Determine the (X, Y) coordinate at the center of the cell enclosing the given text.  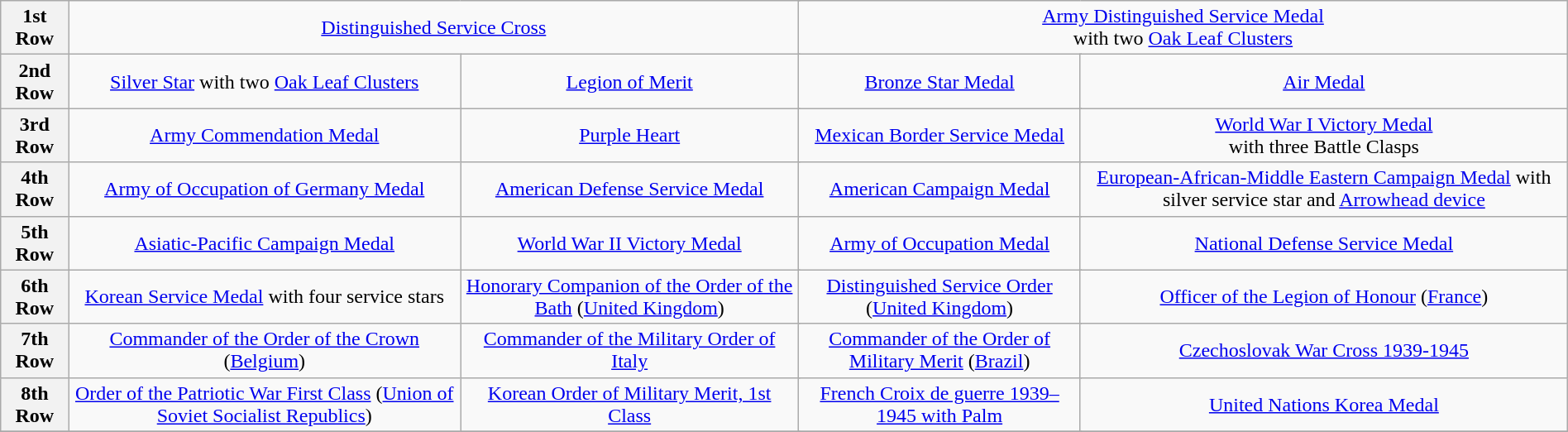
French Croix de guerre 1939–1945 with Palm (939, 404)
Honorary Companion of the Order of the Bath (United Kingdom) (630, 296)
Commander of the Order of Military Merit (Brazil) (939, 351)
World War II Victory Medal (630, 243)
Korean Order of Military Merit, 1st Class (630, 404)
Czechoslovak War Cross 1939-1945 (1323, 351)
American Defense Service Medal (630, 189)
7th Row (35, 351)
Korean Service Medal with four service stars (265, 296)
Army of Occupation of Germany Medal (265, 189)
Mexican Border Service Medal (939, 136)
Silver Star with two Oak Leaf Clusters (265, 81)
Officer of the Legion of Honour (France) (1323, 296)
Commander of the Order of the Crown (Belgium) (265, 351)
Legion of Merit (630, 81)
Army Distinguished Service Medal with two Oak Leaf Clusters (1183, 28)
World War I Victory Medal with three Battle Clasps (1323, 136)
3rd Row (35, 136)
Army of Occupation Medal (939, 243)
Bronze Star Medal (939, 81)
4th Row (35, 189)
Distinguished Service Cross (433, 28)
1st Row (35, 28)
National Defense Service Medal (1323, 243)
6th Row (35, 296)
Commander of the Military Order of Italy (630, 351)
United Nations Korea Medal (1323, 404)
American Campaign Medal (939, 189)
European-African-Middle Eastern Campaign Medal with silver service star and Arrowhead device (1323, 189)
Asiatic-Pacific Campaign Medal (265, 243)
Distinguished Service Order (United Kingdom) (939, 296)
8th Row (35, 404)
Order of the Patriotic War First Class (Union of Soviet Socialist Republics) (265, 404)
5th Row (35, 243)
Army Commendation Medal (265, 136)
Air Medal (1323, 81)
2nd Row (35, 81)
Purple Heart (630, 136)
